Search for the cell housing the specified text and yield its (x, y) center coordinate. 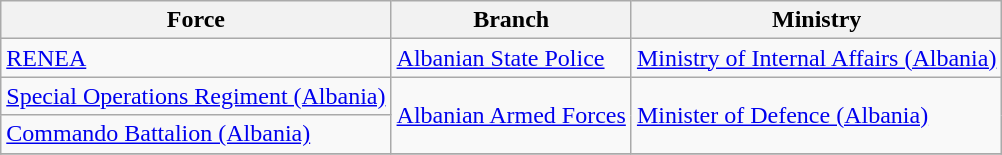
Branch (511, 20)
Ministry (816, 20)
Albanian State Police (511, 58)
Special Operations Regiment (Albania) (196, 96)
Minister of Defence (Albania) (816, 115)
Force (196, 20)
Ministry of Internal Affairs (Albania) (816, 58)
Commando Battalion (Albania) (196, 134)
RENEA (196, 58)
Albanian Armed Forces (511, 115)
